Scan for the cell matching the given text and deliver its (x, y) coordinate at center. 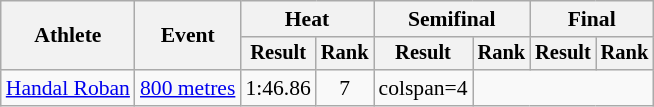
Heat (306, 19)
Final (592, 19)
1:46.86 (278, 88)
Semifinal (452, 19)
Handal Roban (68, 88)
Event (188, 36)
7 (345, 88)
Athlete (68, 36)
800 metres (188, 88)
colspan=4 (424, 88)
